Pinpoint the cell where the given text exists, returning its [x, y] midpoint coordinate. 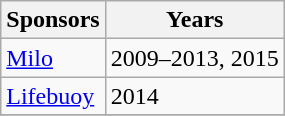
Years [194, 20]
Sponsors [53, 20]
Milo [53, 58]
2009–2013, 2015 [194, 58]
2014 [194, 96]
Lifebuoy [53, 96]
